Locate the cell with the specified text and output its [X, Y] center coordinate. 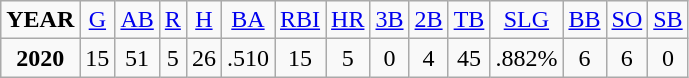
45 [469, 58]
HR [348, 20]
BA [248, 20]
.882% [526, 58]
SB [668, 20]
AB [137, 20]
.510 [248, 58]
3B [390, 20]
RBI [300, 20]
BB [584, 20]
2B [428, 20]
YEAR [40, 20]
TB [469, 20]
SLG [526, 20]
2020 [40, 58]
26 [204, 58]
H [204, 20]
51 [137, 58]
G [98, 20]
R [172, 20]
4 [428, 58]
SO [627, 20]
